Extract the [x, y] coordinate from the center of the cell holding the provided text.  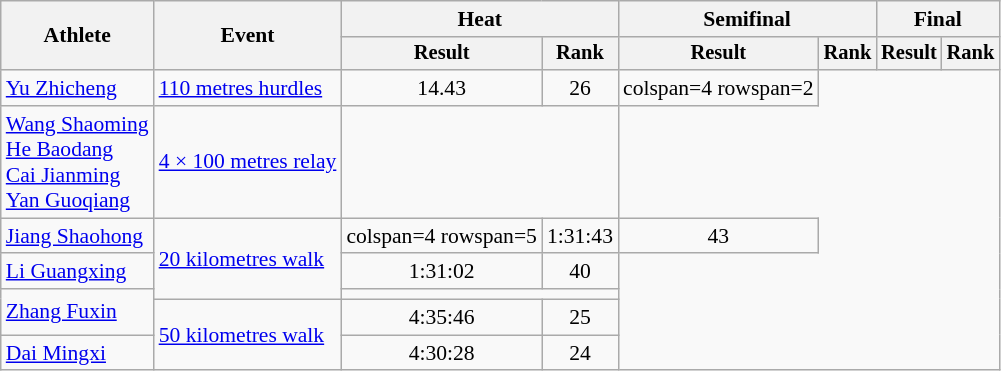
Li Guangxing [78, 272]
Zhang Fuxin [78, 312]
1:31:02 [442, 272]
Athlete [78, 36]
4:30:28 [442, 353]
14.43 [442, 88]
43 [718, 236]
40 [580, 272]
Jiang Shaohong [78, 236]
4 × 100 metres relay [248, 162]
colspan=4 rowspan=2 [718, 88]
Yu Zhicheng [78, 88]
25 [580, 318]
Final [938, 19]
110 metres hurdles [248, 88]
Semifinal [747, 19]
20 kilometres walk [248, 258]
Heat [480, 19]
50 kilometres walk [248, 336]
1:31:43 [580, 236]
24 [580, 353]
Wang ShaomingHe BaodangCai JianmingYan Guoqiang [78, 162]
Event [248, 36]
4:35:46 [442, 318]
colspan=4 rowspan=5 [442, 236]
26 [580, 88]
Dai Mingxi [78, 353]
